Pinpoint the cell where the given text exists, returning its (x, y) midpoint coordinate. 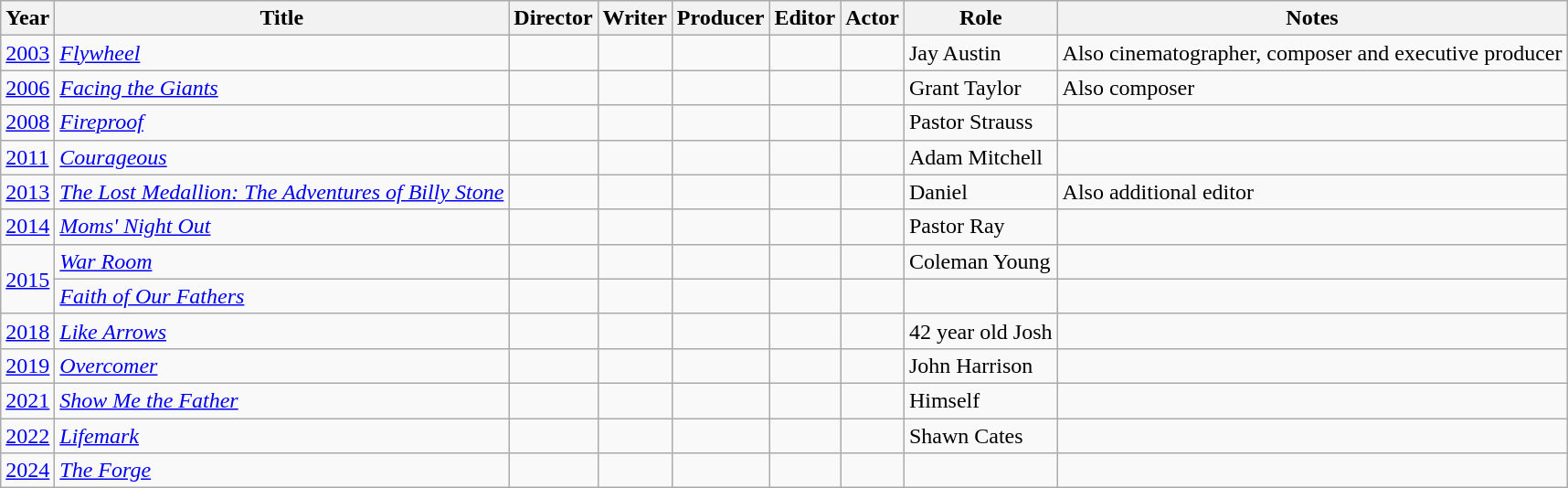
Himself (980, 400)
2008 (27, 122)
Show Me the Father (281, 400)
Notes (1312, 18)
The Lost Medallion: The Adventures of Billy Stone (281, 192)
War Room (281, 261)
Jay Austin (980, 53)
2003 (27, 53)
42 year old Josh (980, 331)
2015 (27, 279)
2013 (27, 192)
Writer (634, 18)
Role (980, 18)
Fireproof (281, 122)
2019 (27, 366)
2018 (27, 331)
Facing the Giants (281, 88)
Also composer (1312, 88)
Adam Mitchell (980, 157)
2006 (27, 88)
Also additional editor (1312, 192)
Title (281, 18)
Actor (873, 18)
Also cinematographer, composer and executive producer (1312, 53)
2014 (27, 227)
2011 (27, 157)
Shawn Cates (980, 436)
Courageous (281, 157)
2024 (27, 471)
2021 (27, 400)
John Harrison (980, 366)
Lifemark (281, 436)
Faith of Our Fathers (281, 296)
Daniel (980, 192)
2022 (27, 436)
Producer (720, 18)
Moms' Night Out (281, 227)
Coleman Young (980, 261)
Director (554, 18)
Like Arrows (281, 331)
Editor (805, 18)
Overcomer (281, 366)
Pastor Strauss (980, 122)
Flywheel (281, 53)
The Forge (281, 471)
Year (27, 18)
Grant Taylor (980, 88)
Pastor Ray (980, 227)
